Identify which cell holds the provided text, then report its (X, Y) central coordinate. 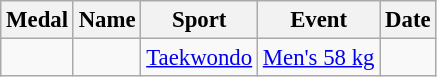
Taekwondo (200, 58)
Men's 58 kg (318, 58)
Medal (38, 20)
Date (408, 20)
Sport (200, 20)
Event (318, 20)
Name (107, 20)
